Capture the cell that displays the provided text and extract its [X, Y] central coordinate. 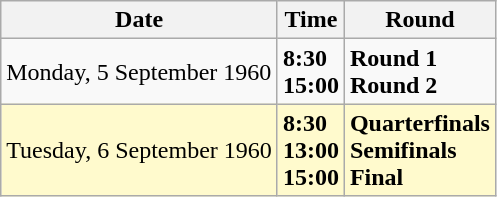
8:3013:0015:00 [310, 150]
Time [310, 20]
Monday, 5 September 1960 [140, 72]
Round [420, 20]
Date [140, 20]
Round 1Round 2 [420, 72]
Tuesday, 6 September 1960 [140, 150]
QuarterfinalsSemifinalsFinal [420, 150]
8:3015:00 [310, 72]
